Detect which cell encompasses the target text, then output its [X, Y] center coordinate. 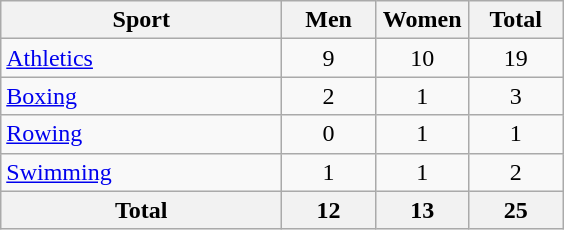
25 [516, 210]
12 [329, 210]
Sport [142, 20]
0 [329, 134]
Men [329, 20]
9 [329, 58]
Boxing [142, 96]
19 [516, 58]
Women [422, 20]
13 [422, 210]
Swimming [142, 172]
10 [422, 58]
Athletics [142, 58]
Rowing [142, 134]
3 [516, 96]
